For the text-containing cell, return its midpoint in [x, y] coordinate format. 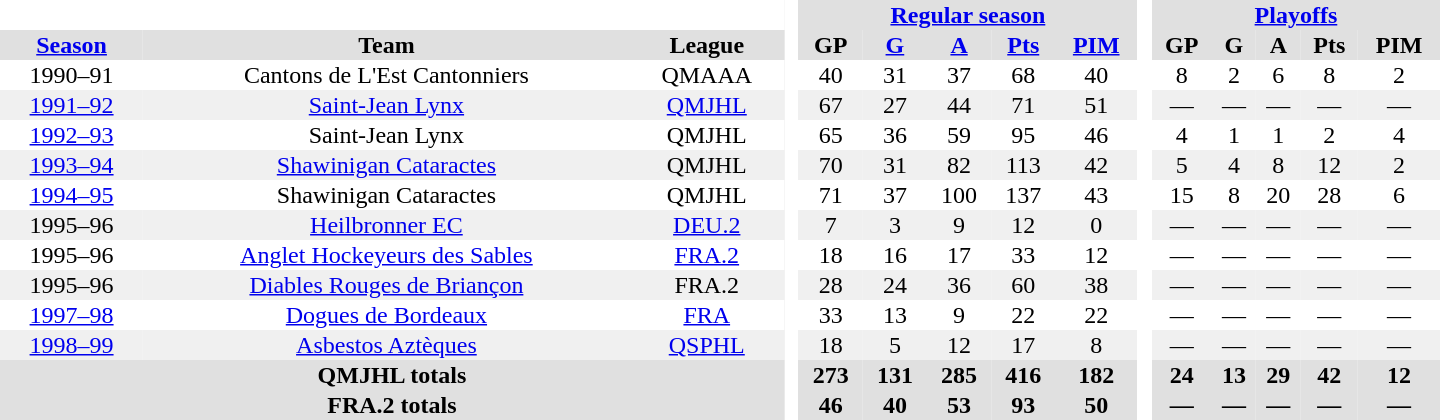
Team [386, 45]
1990–91 [72, 75]
16 [895, 255]
1992–93 [72, 135]
15 [1182, 195]
38 [1096, 285]
27 [895, 105]
20 [1278, 195]
43 [1096, 195]
7 [831, 225]
113 [1023, 165]
82 [959, 165]
137 [1023, 195]
60 [1023, 285]
Anglet Hockeyeurs des Sables [386, 255]
3 [895, 225]
QMJHL totals [392, 375]
416 [1023, 375]
DEU.2 [707, 225]
FRA.2 totals [392, 405]
93 [1023, 405]
1994–95 [72, 195]
Playoffs [1296, 15]
Cantons de L'Est Cantonniers [386, 75]
Heilbronner EC [386, 225]
50 [1096, 405]
51 [1096, 105]
League [707, 45]
Regular season [968, 15]
70 [831, 165]
44 [959, 105]
29 [1278, 375]
67 [831, 105]
FRA [707, 315]
273 [831, 375]
68 [1023, 75]
1997–98 [72, 315]
1993–94 [72, 165]
53 [959, 405]
59 [959, 135]
Season [72, 45]
65 [831, 135]
131 [895, 375]
95 [1023, 135]
1998–99 [72, 345]
182 [1096, 375]
1991–92 [72, 105]
0 [1096, 225]
100 [959, 195]
Dogues de Bordeaux [386, 315]
QSPHL [707, 345]
Asbestos Aztèques [386, 345]
Diables Rouges de Briançon [386, 285]
285 [959, 375]
QMAAA [707, 75]
